Locate the cell with the specified text and output its [x, y] center coordinate. 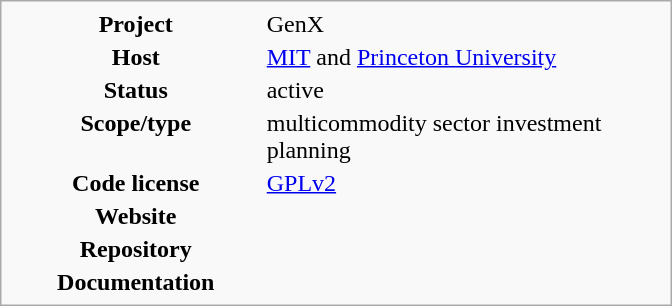
Repository [136, 249]
GenX [464, 24]
active [464, 90]
Code license [136, 183]
Website [136, 216]
MIT and Princeton University [464, 57]
Host [136, 57]
Status [136, 90]
GPLv2 [464, 183]
Documentation [136, 282]
Project [136, 24]
multicommodity sector investment planning [464, 136]
Scope/type [136, 136]
